From the cell containing the given text, extract its center point as (x, y) coordinate. 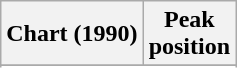
Chart (1990) (72, 34)
Peakposition (189, 34)
